Extract the (x, y) coordinate from the center of the cell holding the provided text.  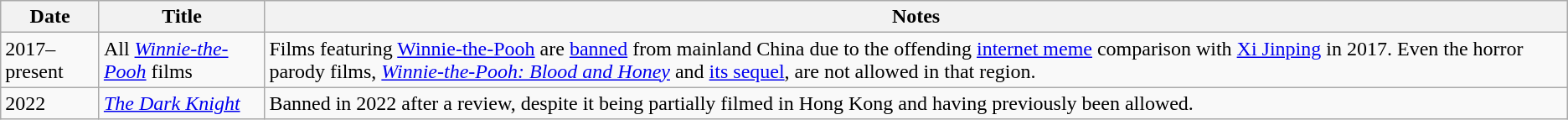
All Winnie-the-Pooh films (181, 60)
Date (50, 17)
Title (181, 17)
The Dark Knight (181, 103)
2022 (50, 103)
Banned in 2022 after a review, despite it being partially filmed in Hong Kong and having previously been allowed. (916, 103)
2017–present (50, 60)
Notes (916, 17)
